Detect which cell encompasses the target text, then output its (x, y) center coordinate. 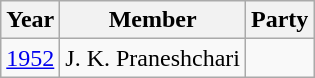
Party (280, 20)
J. K. Praneshchari (153, 58)
Year (30, 20)
1952 (30, 58)
Member (153, 20)
